Return [x, y] of the center of cell containing provided text 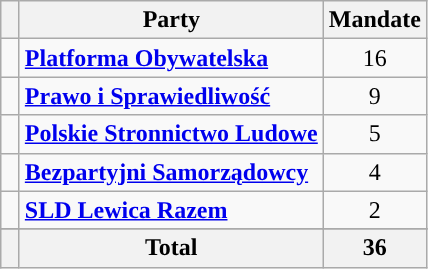
Mandate [374, 20]
16 [374, 58]
Prawo i Sprawiedliwość [171, 96]
Bezpartyjni Samorządowcy [171, 172]
SLD Lewica Razem [171, 210]
Party [171, 20]
4 [374, 172]
Polskie Stronnictwo Ludowe [171, 134]
2 [374, 210]
5 [374, 134]
Platforma Obywatelska [171, 58]
9 [374, 96]
Total [171, 248]
36 [374, 248]
